Provide the [X, Y] coordinate of the cell's center where the given text is located.  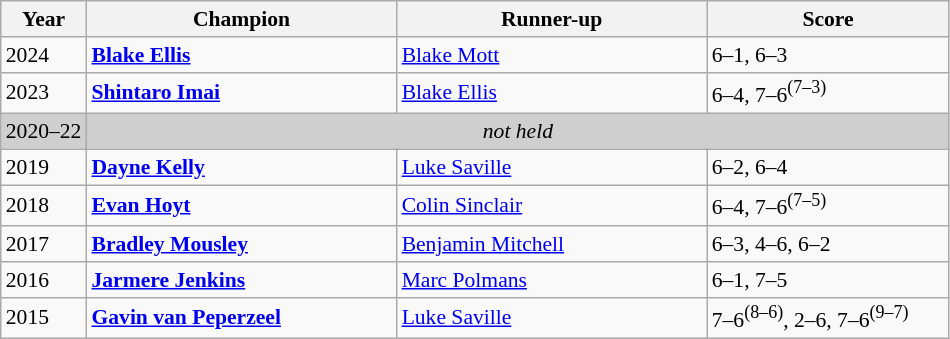
Evan Hoyt [241, 206]
2018 [44, 206]
6–4, 7–6(7–5) [828, 206]
Colin Sinclair [552, 206]
6–1, 6–3 [828, 55]
Gavin van Peperzeel [241, 318]
Year [44, 19]
Benjamin Mitchell [552, 244]
6–2, 6–4 [828, 167]
2015 [44, 318]
2019 [44, 167]
2016 [44, 280]
2017 [44, 244]
Champion [241, 19]
6–4, 7–6(7–3) [828, 92]
Dayne Kelly [241, 167]
2023 [44, 92]
Marc Polmans [552, 280]
Shintaro Imai [241, 92]
6–3, 4–6, 6–2 [828, 244]
Bradley Mousley [241, 244]
7–6(8–6), 2–6, 7–6(9–7) [828, 318]
6–1, 7–5 [828, 280]
Blake Mott [552, 55]
2020–22 [44, 132]
Jarmere Jenkins [241, 280]
Runner-up [552, 19]
not held [518, 132]
Score [828, 19]
2024 [44, 55]
